Search for the cell housing the specified text and yield its [x, y] center coordinate. 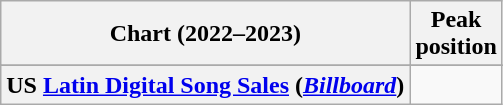
US Latin Digital Song Sales (Billboard) [206, 85]
Chart (2022–2023) [206, 34]
Peakposition [456, 34]
